Find where the given text appears and provide that cell's center as [x, y] coordinate. 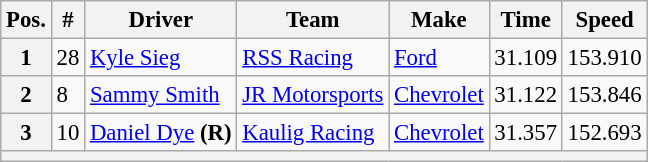
3 [26, 133]
31.122 [526, 95]
Speed [604, 20]
31.109 [526, 58]
31.357 [526, 133]
Driver [161, 20]
10 [68, 133]
1 [26, 58]
Daniel Dye (R) [161, 133]
RSS Racing [313, 58]
153.910 [604, 58]
152.693 [604, 133]
2 [26, 95]
Sammy Smith [161, 95]
Kyle Sieg [161, 58]
Kaulig Racing [313, 133]
Ford [439, 58]
Team [313, 20]
Make [439, 20]
# [68, 20]
JR Motorsports [313, 95]
8 [68, 95]
28 [68, 58]
153.846 [604, 95]
Pos. [26, 20]
Time [526, 20]
